Identify which cell holds the provided text, then report its (X, Y) central coordinate. 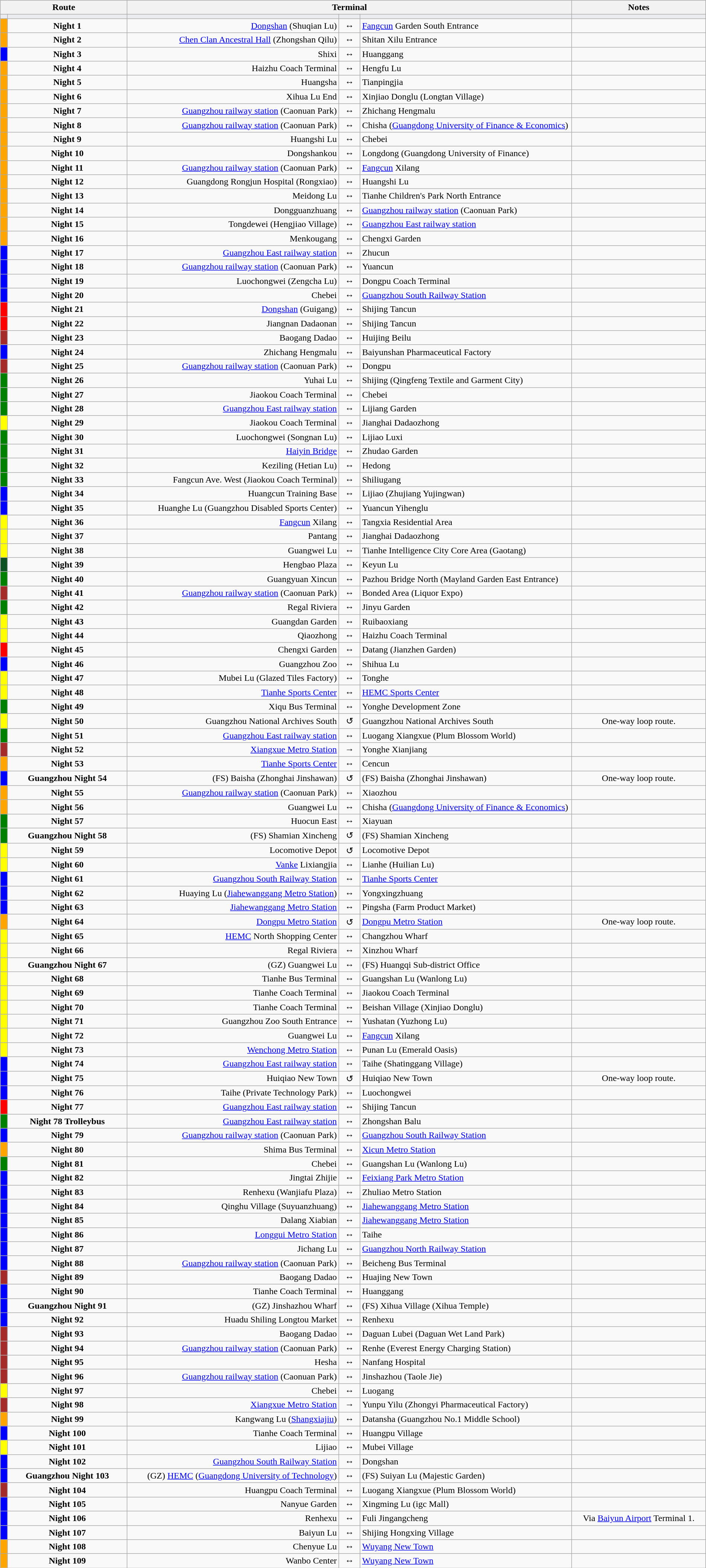
Xiqu Bus Terminal (233, 706)
Night 84 (67, 1206)
Punan Lu (Emerald Oasis) (466, 1050)
Night 49 (67, 706)
Night 3 (67, 54)
Night 12 (67, 182)
(FS) Suiyan Lu (Majestic Garden) (466, 1476)
Night 75 (67, 1078)
Yuhai Lu (233, 380)
Night 56 (67, 807)
Night 92 (67, 1320)
Night 93 (67, 1334)
Tongdewei (Hengjiao Village) (233, 224)
Night 95 (67, 1362)
Luochongwei (466, 1093)
Longdong (Guangdong University of Finance) (466, 153)
Night 29 (67, 423)
Fuli Jingangcheng (466, 1518)
Night 21 (67, 309)
Night 10 (67, 153)
Night 11 (67, 167)
Night 50 (67, 721)
Night 104 (67, 1490)
Dongpu (466, 366)
Night 65 (67, 936)
Menkougang (233, 238)
Night 88 (67, 1263)
Night 57 (67, 821)
HEMC North Shopping Center (233, 936)
Shitan Xilu Entrance (466, 40)
Night 90 (67, 1291)
Night 17 (67, 253)
Tangxia Residential Area (466, 522)
Night 102 (67, 1461)
Night 99 (67, 1419)
Night 5 (67, 82)
Pazhou Bridge North (Mayland Garden East Entrance) (466, 579)
Night 62 (67, 893)
Night 40 (67, 579)
Guangzhou North Railway Station (466, 1249)
Night 100 (67, 1433)
Guangdong Rongjun Hospital (Rongxiao) (233, 182)
Night 32 (67, 465)
Beishan Village (Xinjiao Donglu) (466, 1007)
Night 94 (67, 1348)
Night 20 (67, 295)
Wanbo Center (233, 1561)
Hedong (466, 465)
Night 25 (67, 366)
Haiyin Bridge (233, 451)
Zhuliao Metro Station (466, 1192)
Night 4 (67, 68)
Renhe (Everest Energy Charging Station) (466, 1348)
Xiaozhou (466, 793)
Night 98 (67, 1405)
Guangzhou Night 103 (67, 1476)
Dalang Xiabian (233, 1220)
Night 16 (67, 238)
Night 37 (67, 536)
Jinshazhou (Taole Jie) (466, 1376)
Night 85 (67, 1220)
Night 52 (67, 750)
Bonded Area (Liquor Expo) (466, 593)
Hengbao Plaza (233, 565)
Zhucun (466, 253)
Tianhe Bus Terminal (233, 979)
Via Baiyun Airport Terminal 1. (639, 1518)
Night 18 (67, 267)
Night 71 (67, 1021)
Night 43 (67, 621)
Lijiao Luxi (466, 437)
Qinghu Village (Suyuanzhuang) (233, 1206)
Night 105 (67, 1504)
Shihua Lu (466, 664)
Pingsha (Farm Product Market) (466, 907)
Night 89 (67, 1277)
Jichang Lu (233, 1249)
Keziling (Hetian Lu) (233, 465)
Night 38 (67, 550)
Guangzhou Night 67 (67, 965)
Xinzhou Wharf (466, 950)
Yonghe Development Zone (466, 706)
Night 59 (67, 850)
Guangzhou Night 54 (67, 778)
Datang (Jianzhen Garden) (466, 650)
Night 41 (67, 593)
Night 70 (67, 1007)
Jiangnan Dadaonan (233, 323)
Datansha (Guangzhou No.1 Middle School) (466, 1419)
Yunpu Yilu (Zhongyi Pharmaceutical Factory) (466, 1405)
Xihua Lu End (233, 97)
Yushatan (Yuzhong Lu) (466, 1021)
Luochongwei (Songnan Lu) (233, 437)
Zhongshan Balu (466, 1121)
Guangzhou Zoo (233, 664)
Dongguanzhuang (233, 210)
Yuancun Yihenglu (466, 508)
Night 24 (67, 352)
Jingtai Zhijie (233, 1178)
Night 7 (67, 111)
Tianpingjia (466, 82)
Fangcun Garden South Entrance (466, 26)
Guangyuan Xincun (233, 579)
Night 23 (67, 338)
Dongshan (466, 1461)
(GZ) HEMC (Guangdong University of Technology) (233, 1476)
Night 81 (67, 1164)
Cencun (466, 764)
Jinyu Garden (466, 607)
Night 78 Trolleybus (67, 1121)
Huadu Shiling Longtou Market (233, 1320)
Zhudao Garden (466, 451)
Night 80 (67, 1150)
Night 66 (67, 950)
Shixi (233, 54)
Huangpu Village (466, 1433)
Night 82 (67, 1178)
Night 77 (67, 1107)
Pantang (233, 536)
Hesha (233, 1362)
Wenchong Metro Station (233, 1050)
Huangsha (233, 82)
Night 33 (67, 480)
Chen Clan Ancestral Hall (Zhongshan Qilu) (233, 40)
Night 53 (67, 764)
Night 9 (67, 139)
Guangzhou Night 58 (67, 835)
Renhexu (Wanjiafu Plaza) (233, 1192)
Xingming Lu (igc Mall) (466, 1504)
Meidong Lu (233, 196)
Night 48 (67, 692)
Night 19 (67, 281)
Mubei Lu (Glazed Tiles Factory) (233, 678)
Night 22 (67, 323)
Qiaozhong (233, 636)
Taihe (Private Technology Park) (233, 1093)
Guangzhou Zoo South Entrance (233, 1021)
Night 55 (67, 793)
Luogang (466, 1391)
Night 6 (67, 97)
Night 68 (67, 979)
Vanke Lixiangjia (233, 865)
Changzhou Wharf (466, 936)
Nanfang Hospital (466, 1362)
Night 13 (67, 196)
Night 72 (67, 1036)
Beicheng Bus Terminal (466, 1263)
Night 42 (67, 607)
Shiliugang (466, 480)
Night 26 (67, 380)
Tonghe (466, 678)
Chenyue Lu (233, 1547)
Night 69 (67, 993)
Night 107 (67, 1533)
Huocun East (233, 821)
(GZ) Guangwei Lu (233, 965)
Night 27 (67, 395)
Night 86 (67, 1235)
Lijiao (Zhujiang Yujingwan) (466, 494)
Dongshan (Guigang) (233, 309)
Night 30 (67, 437)
Taihe (466, 1235)
Night 45 (67, 650)
Fangcun Ave. West (Jiaokou Coach Terminal) (233, 480)
Shima Bus Terminal (233, 1150)
Kangwang Lu (Shangxiajiu) (233, 1419)
Ruibaoxiang (466, 621)
(GZ) Jinshazhou Wharf (233, 1305)
Night 74 (67, 1064)
Dongshankou (233, 153)
Yongxingzhuang (466, 893)
Huanghe Lu (Guangzhou Disabled Sports Center) (233, 508)
Huijing Beilu (466, 338)
Night 31 (67, 451)
Night 76 (67, 1093)
Night 14 (67, 210)
Xicun Metro Station (466, 1150)
Xiayuan (466, 821)
Night 34 (67, 494)
Lijiao (233, 1447)
Night 15 (67, 224)
Night 96 (67, 1376)
Night 73 (67, 1050)
Night 35 (67, 508)
Night 28 (67, 409)
Night 46 (67, 664)
Night 97 (67, 1391)
Daguan Lubei (Daguan Wet Land Park) (466, 1334)
Huangcun Training Base (233, 494)
Dongshan (Shuqian Lu) (233, 26)
Night 83 (67, 1192)
Feixiang Park Metro Station (466, 1178)
Night 87 (67, 1249)
Notes (639, 7)
HEMC Sports Center (466, 692)
Nanyue Garden (233, 1504)
Night 44 (67, 636)
Night 60 (67, 865)
Huaying Lu (Jiahewanggang Metro Station) (233, 893)
Night 47 (67, 678)
Night 1 (67, 26)
Night 63 (67, 907)
Shijing Hongxing Village (466, 1533)
Guangdan Garden (233, 621)
Huangpu Coach Terminal (233, 1490)
Night 51 (67, 735)
Night 8 (67, 125)
Hengfu Lu (466, 68)
Mubei Village (466, 1447)
Night 61 (67, 879)
Baiyun Lu (233, 1533)
Guangzhou Night 91 (67, 1305)
Night 101 (67, 1447)
Tianhe Children's Park North Entrance (466, 196)
Route (64, 7)
Lianhe (Huilian Lu) (466, 865)
Dongpu Coach Terminal (466, 281)
Night 36 (67, 522)
Night 39 (67, 565)
Yuancun (466, 267)
Yonghe Xianjiang (466, 750)
Xinjiao Donglu (Longtan Village) (466, 97)
Longgui Metro Station (233, 1235)
(FS) Xihua Village (Xihua Temple) (466, 1305)
Night 109 (67, 1561)
Night 108 (67, 1547)
Night 106 (67, 1518)
Taihe (Shatinggang Village) (466, 1064)
Night 79 (67, 1135)
Huajing New Town (466, 1277)
Baiyunshan Pharmaceutical Factory (466, 352)
Shijing (Qingfeng Textile and Garment City) (466, 380)
Lijiang Garden (466, 409)
Keyun Lu (466, 565)
Terminal (350, 7)
Luochongwei (Zengcha Lu) (233, 281)
Tianhe Intelligence City Core Area (Gaotang) (466, 550)
Night 64 (67, 922)
Night 2 (67, 40)
(FS) Huangqi Sub-district Office (466, 965)
